Determine the [X, Y] coordinate at the center of the cell enclosing the given text.  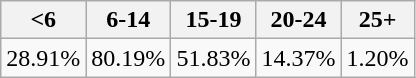
14.37% [298, 58]
15-19 [214, 20]
<6 [44, 20]
51.83% [214, 58]
25+ [378, 20]
1.20% [378, 58]
80.19% [128, 58]
6-14 [128, 20]
28.91% [44, 58]
20-24 [298, 20]
